Output the [X, Y] coordinate of the center of the cell containing the given text.  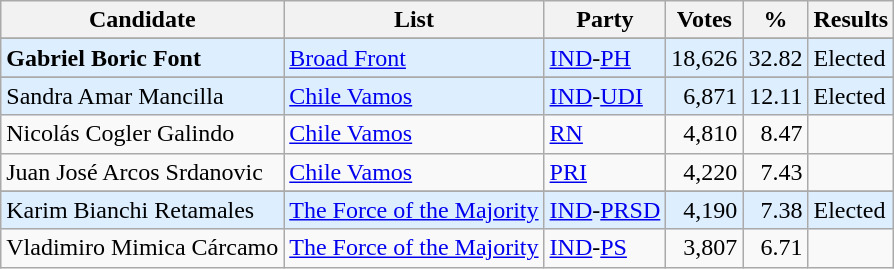
Vladimiro Mimica Cárcamo [142, 248]
IND-PH [605, 58]
RN [605, 134]
32.82 [776, 58]
Votes [704, 20]
IND-PRSD [605, 210]
6.71 [776, 248]
Nicolás Cogler Galindo [142, 134]
% [776, 20]
Results [851, 20]
Party [605, 20]
12.11 [776, 96]
Broad Front [414, 58]
4,810 [704, 134]
IND-PS [605, 248]
Karim Bianchi Retamales [142, 210]
3,807 [704, 248]
6,871 [704, 96]
7.38 [776, 210]
Juan José Arcos Srdanovic [142, 172]
Candidate [142, 20]
8.47 [776, 134]
4,220 [704, 172]
4,190 [704, 210]
18,626 [704, 58]
List [414, 20]
Sandra Amar Mancilla [142, 96]
PRI [605, 172]
IND-UDI [605, 96]
Gabriel Boric Font [142, 58]
7.43 [776, 172]
